Return (X, Y) of the center of cell containing provided text 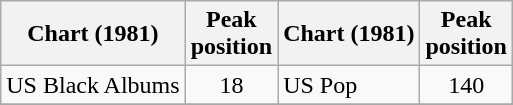
18 (231, 85)
US Pop (349, 85)
US Black Albums (93, 85)
140 (466, 85)
